Scan for the cell matching the given text and deliver its [x, y] coordinate at center. 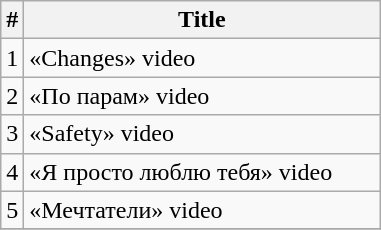
5 [12, 210]
Title [202, 20]
«Changes» video [202, 58]
«Safety» video [202, 134]
«Я просто люблю тебя» video [202, 172]
2 [12, 96]
1 [12, 58]
4 [12, 172]
«По парам» video [202, 96]
# [12, 20]
3 [12, 134]
«Мечтатели» video [202, 210]
